Locate the cell with the specified text and output its (x, y) center coordinate. 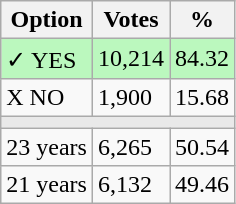
84.32 (202, 59)
15.68 (202, 97)
23 years (47, 147)
% (202, 20)
1,900 (130, 97)
6,265 (130, 147)
49.46 (202, 185)
✓ YES (47, 59)
Option (47, 20)
6,132 (130, 185)
10,214 (130, 59)
50.54 (202, 147)
X NO (47, 97)
21 years (47, 185)
Votes (130, 20)
